Provide the [X, Y] coordinate of the cell's center where the given text is located.  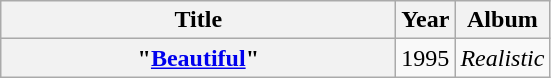
1995 [426, 58]
Album [502, 20]
Year [426, 20]
"Beautiful" [198, 58]
Realistic [502, 58]
Title [198, 20]
